Return the [x, y] coordinate for the center point of the cell that contains the specified text.  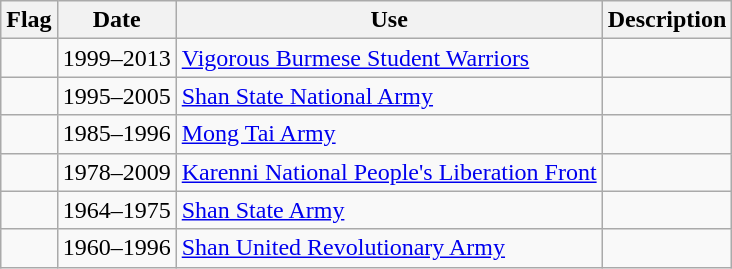
Shan State National Army [389, 96]
1985–1996 [116, 134]
Use [389, 20]
1960–1996 [116, 248]
Vigorous Burmese Student Warriors [389, 58]
Description [667, 20]
Mong Tai Army [389, 134]
Shan State Army [389, 210]
1999–2013 [116, 58]
Flag [29, 20]
Date [116, 20]
Shan United Revolutionary Army [389, 248]
1964–1975 [116, 210]
Karenni National People's Liberation Front [389, 172]
1978–2009 [116, 172]
1995–2005 [116, 96]
